Locate the cell with the specified text and output its [x, y] center coordinate. 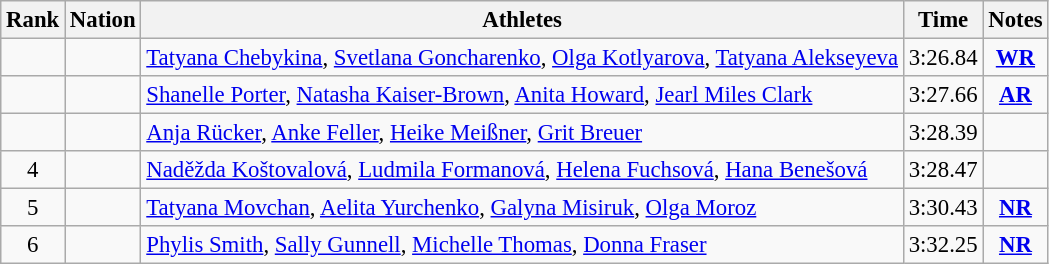
3:30.43 [943, 208]
Time [943, 20]
Rank [33, 20]
Athletes [522, 20]
3:26.84 [943, 58]
AR [1016, 95]
Shanelle Porter, Natasha Kaiser-Brown, Anita Howard, Jearl Miles Clark [522, 95]
Phylis Smith, Sally Gunnell, Michelle Thomas, Donna Fraser [522, 245]
Notes [1016, 20]
3:32.25 [943, 245]
Naděžda Koštovalová, Ludmila Formanová, Helena Fuchsová, Hana Benešová [522, 170]
Nation [103, 20]
3:28.47 [943, 170]
3:28.39 [943, 133]
6 [33, 245]
3:27.66 [943, 95]
Tatyana Movchan, Aelita Yurchenko, Galyna Misiruk, Olga Moroz [522, 208]
Anja Rücker, Anke Feller, Heike Meißner, Grit Breuer [522, 133]
4 [33, 170]
5 [33, 208]
Tatyana Chebykina, Svetlana Goncharenko, Olga Kotlyarova, Tatyana Alekseyeva [522, 58]
WR [1016, 58]
